From the cell containing the given text, extract its center point as (X, Y) coordinate. 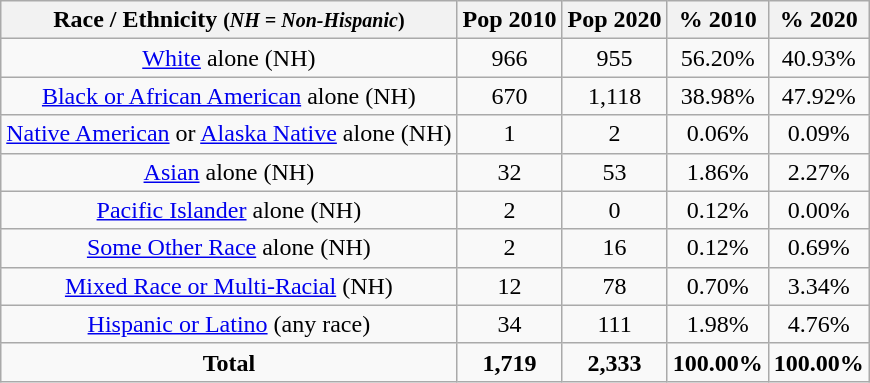
4.76% (818, 324)
% 2020 (818, 20)
12 (510, 286)
Race / Ethnicity (NH = Non-Hispanic) (229, 20)
38.98% (718, 96)
0 (614, 210)
Mixed Race or Multi-Racial (NH) (229, 286)
78 (614, 286)
16 (614, 248)
40.93% (818, 58)
Pop 2020 (614, 20)
0.06% (718, 134)
Some Other Race alone (NH) (229, 248)
47.92% (818, 96)
2.27% (818, 172)
Total (229, 362)
0.69% (818, 248)
3.34% (818, 286)
1.98% (718, 324)
0.09% (818, 134)
966 (510, 58)
Native American or Alaska Native alone (NH) (229, 134)
1 (510, 134)
Asian alone (NH) (229, 172)
White alone (NH) (229, 58)
34 (510, 324)
Black or African American alone (NH) (229, 96)
Hispanic or Latino (any race) (229, 324)
53 (614, 172)
Pacific Islander alone (NH) (229, 210)
32 (510, 172)
111 (614, 324)
670 (510, 96)
56.20% (718, 58)
955 (614, 58)
1.86% (718, 172)
% 2010 (718, 20)
2,333 (614, 362)
1,719 (510, 362)
0.70% (718, 286)
Pop 2010 (510, 20)
0.00% (818, 210)
1,118 (614, 96)
